Find where the given text appears and provide that cell's center as [x, y] coordinate. 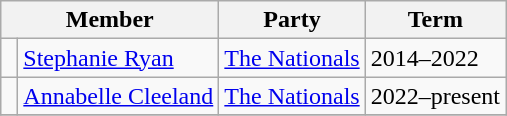
Member [110, 20]
2014–2022 [435, 58]
Term [435, 20]
Stephanie Ryan [118, 58]
2022–present [435, 96]
Party [292, 20]
Annabelle Cleeland [118, 96]
